Extract the (X, Y) coordinate from the center of the cell holding the provided text.  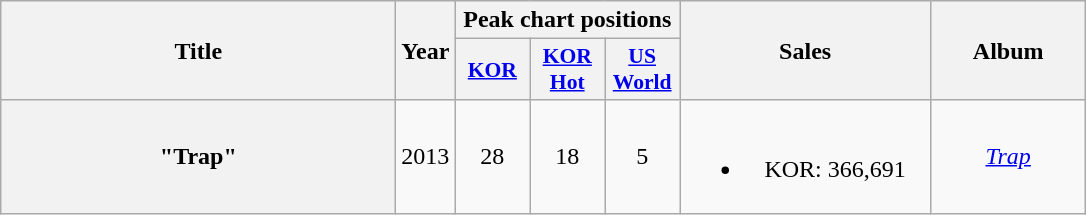
Peak chart positions (568, 20)
KOR (492, 70)
5 (642, 156)
18 (568, 156)
KORHot (568, 70)
Sales (806, 50)
Year (426, 50)
Trap (1008, 156)
USWorld (642, 70)
2013 (426, 156)
Album (1008, 50)
28 (492, 156)
KOR: 366,691 (806, 156)
"Trap" (198, 156)
Title (198, 50)
